Return [X, Y] of the center of cell containing provided text 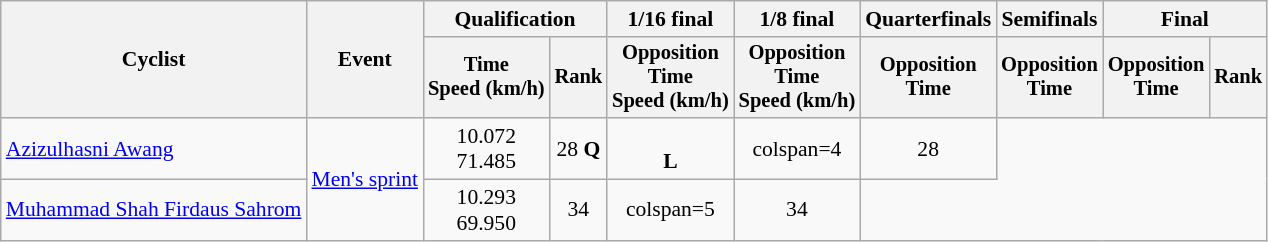
colspan=5 [670, 210]
Semifinals [1050, 19]
28 Q [579, 148]
Event [364, 60]
10.29369.950 [486, 210]
Muhammad Shah Firdaus Sahrom [154, 210]
1/8 final [798, 19]
Quarterfinals [928, 19]
Azizulhasni Awang [154, 148]
Final [1185, 19]
28 [928, 148]
TimeSpeed (km/h) [486, 78]
Cyclist [154, 60]
10.07271.485 [486, 148]
colspan=4 [798, 148]
Qualification [515, 19]
L [670, 148]
1/16 final [670, 19]
Men's sprint [364, 179]
